Find where the given text appears and provide that cell's center as (x, y) coordinate. 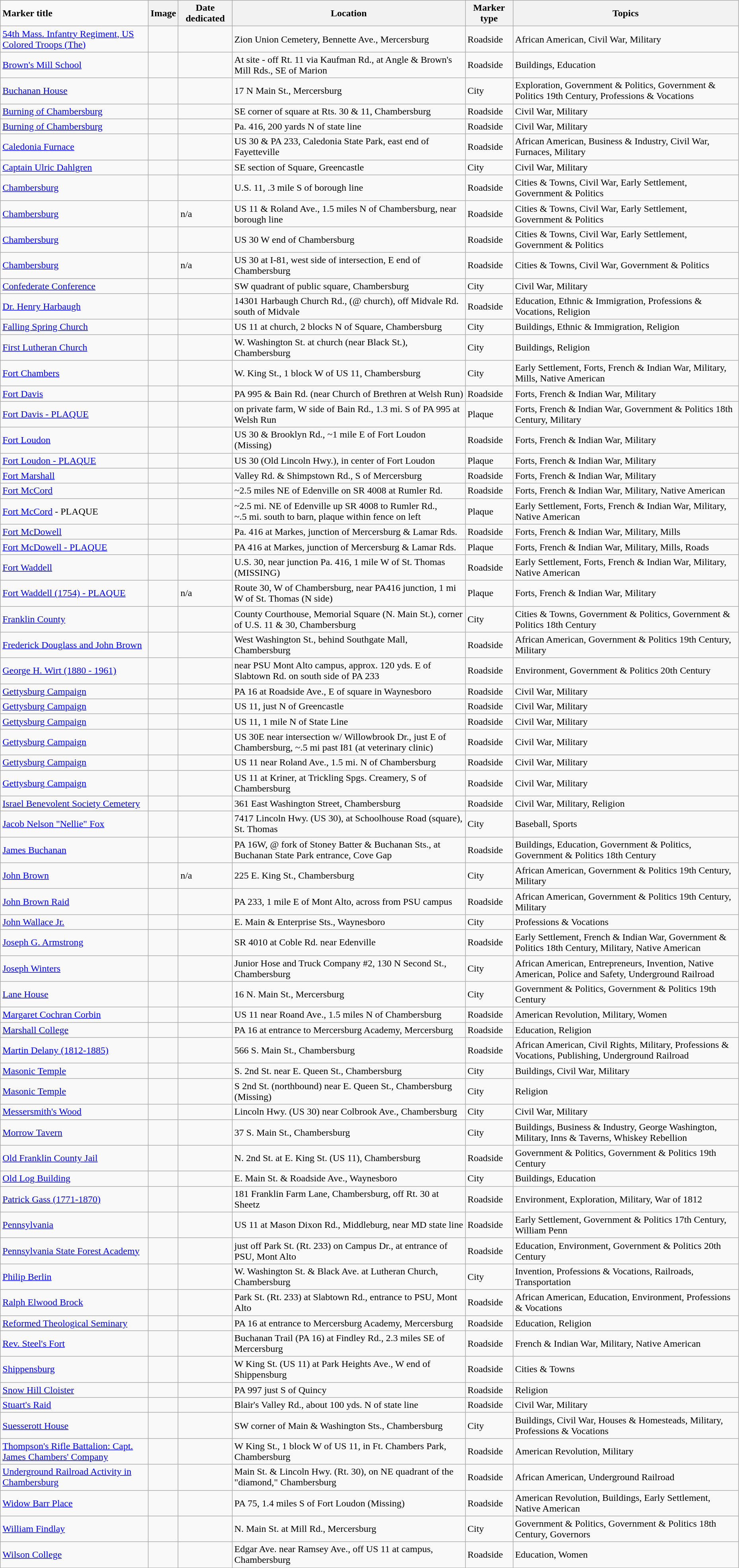
Philip Berlin (75, 1276)
near PSU Mont Alto campus, approx. 120 yds. E of Slabtown Rd. on south side of PA 233 (349, 671)
Confederate Conference (75, 286)
US 30 (Old Lincoln Hwy.), in center of Fort Loudon (349, 461)
US 11 at Mason Dixon Rd., Middleburg, near MD state line (349, 1225)
SR 4010 at Coble Rd. near Edenville (349, 943)
181 Franklin Farm Lane, Chambersburg, off Rt. 30 at Sheetz (349, 1199)
Margaret Cochran Corbin (75, 1015)
Fort Davis - PLAQUE (75, 414)
PA 16W, @ fork of Stoney Batter & Buchanan Sts., at Buchanan State Park entrance, Cove Gap (349, 850)
US 11, 1 mile N of State Line (349, 722)
Invention, Professions & Vocations, Railroads, Transportation (626, 1276)
Jacob Nelson "Nellie" Fox (75, 824)
At site - off Rt. 11 via Kaufman Rd., at Angle & Brown's Mill Rds., SE of Marion (349, 65)
37 S. Main St., Chambersburg (349, 1132)
just off Park St. (Rt. 233) on Campus Dr., at entrance of PSU, Mont Alto (349, 1251)
~2.5 mi. NE of Edenville up SR 4008 to Rumler Rd., ~.5 mi. south to barn, plaque within fence on left (349, 511)
Fort McCord (75, 491)
566 S. Main St., Chambersburg (349, 1051)
Fort Waddell (75, 567)
PA 995 & Bain Rd. (near Church of Brethren at Welsh Run) (349, 394)
Marshall College (75, 1030)
US 30E near intersection w/ Willowbrook Dr., just E of Chambersburg, ~.5 mi past I81 (at veterinary clinic) (349, 742)
on private farm, W side of Bain Rd., 1.3 mi. S of PA 995 at Welsh Run (349, 414)
Early Settlement, Government & Politics 17th Century, William Penn (626, 1225)
Marker type (489, 14)
N. Main St. at Mill Rd., Mercersburg (349, 1529)
W King St., 1 block W of US 11, in Ft. Chambers Park, Chambersburg (349, 1451)
Fort McCord - PLAQUE (75, 511)
African American, Business & Industry, Civil War, Furnaces, Military (626, 147)
Widow Barr Place (75, 1503)
PA 16 at Roadside Ave., E of square in Waynesboro (349, 691)
Rev. Steel's Fort (75, 1344)
Pa. 416 at Markes, junction of Mercersburg & Lamar Rds. (349, 532)
US 11 near Roland Ave., 1.5 mi. N of Chambersburg (349, 763)
French & Indian War, Military, Native American (626, 1344)
Edgar Ave. near Ramsey Ave., off US 11 at campus, Chambersburg (349, 1554)
Forts, French & Indian War, Military, Mills (626, 532)
~2.5 miles NE of Edenville on SR 4008 at Rumler Rd. (349, 491)
Date dedicated (205, 14)
SE section of Square, Greencastle (349, 167)
John Brown (75, 876)
SE corner of square at Rts. 30 & 11, Chambersburg (349, 111)
N. 2nd St. at E. King St. (US 11), Chambersburg (349, 1158)
African American, Entrepreneurs, Invention, Native American, Police and Safety, Underground Railroad (626, 968)
W. Washington St. & Black Ave. at Lutheran Church, Chambersburg (349, 1276)
Thompson's Rifle Battalion: Capt. James Chambers' Company (75, 1451)
14301 Harbaugh Church Rd., (@ church), off Midvale Rd. south of Midvale (349, 307)
Lincoln Hwy. (US 30) near Colbrook Ave., Chambersburg (349, 1112)
Snow Hill Cloister (75, 1390)
Lane House (75, 994)
Fort Marshall (75, 476)
US 30 at I-81, west side of intersection, E end of Chambersburg (349, 265)
George H. Wirt (1880 - 1961) (75, 671)
First Lutheran Church (75, 347)
US 30 W end of Chambersburg (349, 239)
Pa. 416, 200 yards N of state line (349, 126)
U.S. 30, near junction Pa. 416, 1 mile W of St. Thomas (MISSING) (349, 567)
Morrow Tavern (75, 1132)
US 11 & Roland Ave., 1.5 miles N of Chambersburg, near borough line (349, 214)
Israel Benevolent Society Cemetery (75, 803)
Education, Environment, Government & Politics 20th Century (626, 1251)
Buildings, Religion (626, 347)
Suesserott House (75, 1426)
W. King St., 1 block W of US 11, Chambersburg (349, 374)
PA 997 just S of Quincy (349, 1390)
Captain Ulric Dahlgren (75, 167)
U.S. 11, .3 mile S of borough line (349, 188)
Cities & Towns (626, 1369)
Professions & Vocations (626, 922)
John Wallace Jr. (75, 922)
Location (349, 14)
Environment, Government & Politics 20th Century (626, 671)
Shippensburg (75, 1369)
PA 233, 1 mile E of Mont Alto, across from PSU campus (349, 901)
John Brown Raid (75, 901)
Image (163, 14)
African American, Civil War, Military (626, 39)
Old Franklin County Jail (75, 1158)
Dr. Henry Harbaugh (75, 307)
Early Settlement, Forts, French & Indian War, Military, Mills, Native American (626, 374)
Pennsylvania (75, 1225)
Frederick Douglass and John Brown (75, 645)
Education, Ethnic & Immigration, Professions & Vocations, Religion (626, 307)
Messersmith's Wood (75, 1112)
S 2nd St. (northbound) near E. Queen St., Chambersburg (Missing) (349, 1091)
Forts, French & Indian War, Military, Mills, Roads (626, 547)
Pennsylvania State Forest Academy (75, 1251)
Early Settlement, French & Indian War, Government & Politics 18th Century, Military, Native American (626, 943)
Reformed Theological Seminary (75, 1323)
Fort Chambers (75, 374)
Marker title (75, 14)
Baseball, Sports (626, 824)
Falling Spring Church (75, 327)
Government & Politics, Government & Politics 18th Century, Governors (626, 1529)
Valley Rd. & Shimpstown Rd., S of Mercersburg (349, 476)
Park St. (Rt. 233) at Slabtown Rd., entrance to PSU, Mont Alto (349, 1303)
Patrick Gass (1771-1870) (75, 1199)
Environment, Exploration, Military, War of 1812 (626, 1199)
54th Mass. Infantry Regiment, US Colored Troops (The) (75, 39)
William Findlay (75, 1529)
SW corner of Main & Washington Sts., Chambersburg (349, 1426)
Civil War, Military, Religion (626, 803)
Fort Loudon - PLAQUE (75, 461)
US 11 at church, 2 blocks N of Square, Chambersburg (349, 327)
Fort Waddell (1754) - PLAQUE (75, 593)
Buildings, Civil War, Houses & Homesteads, Military, Professions & Vocations (626, 1426)
Junior Hose and Truck Company #2, 130 N Second St., Chambersburg (349, 968)
US 11 at Kriner, at Trickling Spgs. Creamery, S of Chambersburg (349, 783)
7417 Lincoln Hwy. (US 30), at Schoolhouse Road (square), St. Thomas (349, 824)
Topics (626, 14)
US 30 & Brooklyn Rd., ~1 mile E of Fort Loudon (Missing) (349, 440)
African American, Civil Rights, Military, Professions & Vocations, Publishing, Underground Railroad (626, 1051)
Buildings, Business & Industry, George Washington, Military, Inns & Taverns, Whiskey Rebellion (626, 1132)
Franklin County (75, 619)
Joseph G. Armstrong (75, 943)
Forts, French & Indian War, Military, Native American (626, 491)
Fort McDowell - PLAQUE (75, 547)
17 N Main St., Mercersburg (349, 91)
US 11, just N of Greencastle (349, 707)
Underground Railroad Activity in Chambersburg (75, 1477)
W King St. (US 11) at Park Heights Ave., W end of Shippensburg (349, 1369)
Fort McDowell (75, 532)
Forts, French & Indian War, Government & Politics 18th Century, Military (626, 414)
Stuart's Raid (75, 1405)
16 N. Main St., Mercersburg (349, 994)
361 East Washington Street, Chambersburg (349, 803)
SW quadrant of public square, Chambersburg (349, 286)
Ralph Elwood Brock (75, 1303)
US 11 near Roand Ave., 1.5 miles N of Chambersburg (349, 1015)
Buchanan House (75, 91)
James Buchanan (75, 850)
Zion Union Cemetery, Bennette Ave., Mercersburg (349, 39)
US 30 & PA 233, Caledonia State Park, east end of Fayetteville (349, 147)
Martin Delany (1812-1885) (75, 1051)
Cities & Towns, Government & Politics, Government & Politics 18th Century (626, 619)
Joseph Winters (75, 968)
American Revolution, Military, Women (626, 1015)
E. Main St. & Roadside Ave., Waynesboro (349, 1179)
PA 75, 1.4 miles S of Fort Loudon (Missing) (349, 1503)
Brown's Mill School (75, 65)
Route 30, W of Chambersburg, near PA416 junction, 1 mi W of St. Thomas (N side) (349, 593)
Blair's Valley Rd., about 100 yds. N of state line (349, 1405)
Exploration, Government & Politics, Government & Politics 19th Century, Professions & Vocations (626, 91)
County Courthouse, Memorial Square (N. Main St.), corner of U.S. 11 & 30, Chambersburg (349, 619)
PA 416 at Markes, junction of Mercersburg & Lamar Rds. (349, 547)
Fort Davis (75, 394)
Old Log Building (75, 1179)
E. Main & Enterprise Sts., Waynesboro (349, 922)
African American, Education, Environment, Professions & Vocations (626, 1303)
Buildings, Civil War, Military (626, 1071)
Buildings, Ethnic & Immigration, Religion (626, 327)
Main St. & Lincoln Hwy. (Rt. 30), on NE quadrant of the "diamond," Chambersburg (349, 1477)
225 E. King St., Chambersburg (349, 876)
American Revolution, Military (626, 1451)
Buchanan Trail (PA 16) at Findley Rd., 2.3 miles SE of Mercersburg (349, 1344)
Wilson College (75, 1554)
Buildings, Education, Government & Politics, Government & Politics 18th Century (626, 850)
Caledonia Furnace (75, 147)
W. Washington St. at church (near Black St.), Chambersburg (349, 347)
American Revolution, Buildings, Early Settlement, Native American (626, 1503)
West Washington St., behind Southgate Mall, Chambersburg (349, 645)
Fort Loudon (75, 440)
Education, Women (626, 1554)
S. 2nd St. near E. Queen St., Chambersburg (349, 1071)
Cities & Towns, Civil War, Government & Politics (626, 265)
African American, Underground Railroad (626, 1477)
